Output the (X, Y) coordinate of the center of the cell containing the given text.  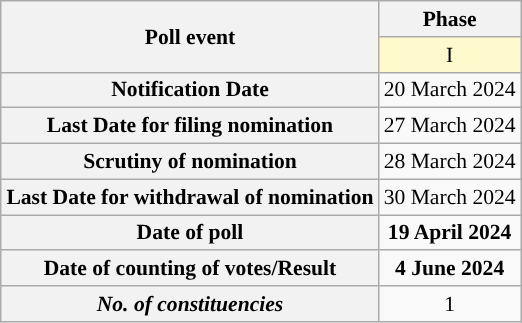
No. of constituencies (190, 304)
27 March 2024 (450, 126)
19 April 2024 (450, 232)
Last Date for filing nomination (190, 126)
30 March 2024 (450, 197)
Phase (450, 19)
1 (450, 304)
Notification Date (190, 90)
Date of counting of votes/Result (190, 268)
28 March 2024 (450, 161)
Date of poll (190, 232)
I (450, 54)
4 June 2024 (450, 268)
Scrutiny of nomination (190, 161)
Poll event (190, 36)
20 March 2024 (450, 90)
Last Date for withdrawal of nomination (190, 197)
